Output the [x, y] coordinate of the center of the cell containing the given text.  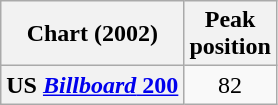
82 [230, 85]
US Billboard 200 [92, 85]
Chart (2002) [92, 34]
Peakposition [230, 34]
